Capture the cell that displays the provided text and extract its (x, y) central coordinate. 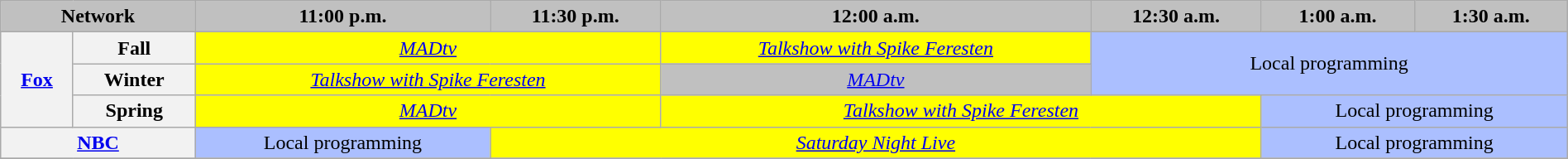
12:00 a.m. (876, 17)
Fall (134, 48)
Winter (134, 79)
11:00 p.m. (342, 17)
1:30 a.m. (1490, 17)
NBC (98, 142)
Spring (134, 111)
Fox (37, 79)
12:30 a.m. (1176, 17)
11:30 p.m. (576, 17)
1:00 a.m. (1338, 17)
Network (98, 17)
Saturday Night Live (876, 142)
